Extract the [X, Y] coordinate from the center of the cell holding the provided text.  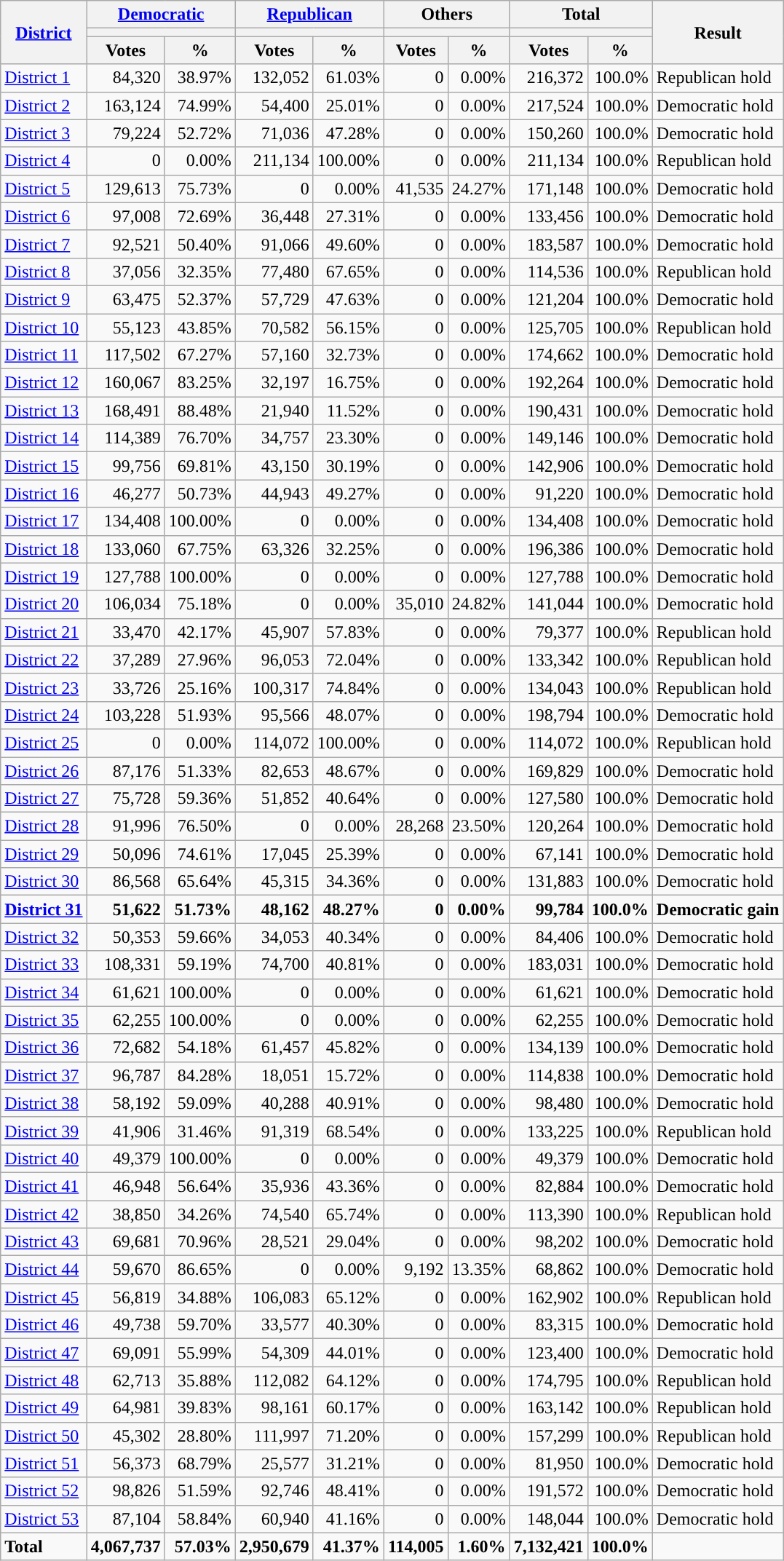
District 50 [44, 1436]
38,850 [125, 1214]
District 42 [44, 1214]
196,386 [549, 549]
District 27 [44, 799]
98,202 [549, 1242]
District 7 [44, 244]
Democratic gain [718, 909]
72,682 [125, 1048]
133,225 [549, 1131]
59.66% [199, 937]
District 26 [44, 771]
Democratic [161, 15]
60,940 [274, 1519]
17,045 [274, 854]
88.48% [199, 411]
56.64% [199, 1186]
57,160 [274, 355]
58.84% [199, 1519]
162,902 [549, 1297]
77,480 [274, 272]
68.79% [199, 1463]
56,819 [125, 1297]
District 33 [44, 965]
44,943 [274, 494]
25.39% [348, 854]
92,746 [274, 1491]
64,981 [125, 1408]
76.70% [199, 438]
23.30% [348, 438]
District 6 [44, 216]
98,161 [274, 1408]
114,389 [125, 438]
141,044 [549, 604]
121,204 [549, 299]
48.27% [348, 909]
99,784 [549, 909]
52.72% [199, 133]
7,132,421 [549, 1546]
32.73% [348, 355]
40.81% [348, 965]
32.35% [199, 272]
48.07% [348, 715]
67.65% [348, 272]
45,302 [125, 1436]
120,264 [549, 826]
37,289 [125, 660]
192,264 [549, 383]
61,457 [274, 1048]
74,700 [274, 965]
11.52% [348, 411]
District 44 [44, 1270]
91,066 [274, 244]
35.88% [199, 1380]
52.37% [199, 299]
59.09% [199, 1103]
70.96% [199, 1242]
63,326 [274, 549]
133,342 [549, 660]
216,372 [549, 78]
75.18% [199, 604]
43.85% [199, 327]
198,794 [549, 715]
30.19% [348, 466]
70,582 [274, 327]
114,838 [549, 1075]
40.91% [348, 1103]
54,400 [274, 106]
41,906 [125, 1131]
District 46 [44, 1325]
District 21 [44, 632]
112,082 [274, 1380]
59.36% [199, 799]
District 8 [44, 272]
81,950 [549, 1463]
92,521 [125, 244]
District 52 [44, 1491]
40.64% [348, 799]
31.46% [199, 1131]
163,142 [549, 1408]
183,031 [549, 965]
83,315 [549, 1325]
58,192 [125, 1103]
District 23 [44, 687]
District 40 [44, 1158]
62,713 [125, 1380]
67.75% [199, 549]
District 12 [44, 383]
190,431 [549, 411]
42.17% [199, 632]
51.73% [199, 909]
114,005 [416, 1546]
32.25% [348, 549]
71,036 [274, 133]
96,053 [274, 660]
13.35% [479, 1270]
67.27% [199, 355]
District 24 [44, 715]
69,091 [125, 1353]
87,104 [125, 1519]
91,220 [549, 494]
33,726 [125, 687]
50,353 [125, 937]
District 11 [44, 355]
District 38 [44, 1103]
98,826 [125, 1491]
74.61% [199, 854]
134,139 [549, 1048]
217,524 [549, 106]
District 39 [44, 1131]
41.37% [348, 1546]
142,906 [549, 466]
149,146 [549, 438]
Result [718, 32]
60.17% [348, 1408]
76.50% [199, 826]
34.88% [199, 1297]
District 36 [44, 1048]
59.19% [199, 965]
75,728 [125, 799]
45,907 [274, 632]
35,010 [416, 604]
46,948 [125, 1186]
157,299 [549, 1436]
47.63% [348, 299]
46,277 [125, 494]
25.16% [199, 687]
129,613 [125, 189]
District 43 [44, 1242]
84.28% [199, 1075]
District 13 [44, 411]
106,034 [125, 604]
9,192 [416, 1270]
174,795 [549, 1380]
District 15 [44, 466]
District 32 [44, 937]
District 17 [44, 521]
34.36% [348, 882]
44.01% [348, 1353]
25.01% [348, 106]
169,829 [549, 771]
82,653 [274, 771]
40,288 [274, 1103]
29.04% [348, 1242]
38.97% [199, 78]
District 3 [44, 133]
86.65% [199, 1270]
District 9 [44, 299]
43.36% [348, 1186]
District 53 [44, 1519]
150,260 [549, 133]
34,757 [274, 438]
18,051 [274, 1075]
133,456 [549, 216]
113,390 [549, 1214]
District 49 [44, 1408]
48,162 [274, 909]
24.82% [479, 604]
191,572 [549, 1491]
Republican [309, 15]
61.03% [348, 78]
21,940 [274, 411]
District 51 [44, 1463]
84,406 [549, 937]
36,448 [274, 216]
District 25 [44, 743]
55.99% [199, 1353]
57,729 [274, 299]
69,681 [125, 1242]
District 19 [44, 577]
96,787 [125, 1075]
183,587 [549, 244]
43,150 [274, 466]
68,862 [549, 1270]
54,309 [274, 1353]
50.73% [199, 494]
56.15% [348, 327]
163,124 [125, 106]
127,580 [549, 799]
51.93% [199, 715]
24.27% [479, 189]
District 34 [44, 992]
41.16% [348, 1519]
65.64% [199, 882]
51,852 [274, 799]
63,475 [125, 299]
50,096 [125, 854]
99,756 [125, 466]
132,052 [274, 78]
51.33% [199, 771]
87,176 [125, 771]
District 35 [44, 1020]
49.60% [348, 244]
41,535 [416, 189]
District 2 [44, 106]
2,950,679 [274, 1546]
68.54% [348, 1131]
District 31 [44, 909]
117,502 [125, 355]
174,662 [549, 355]
171,148 [549, 189]
49,738 [125, 1325]
15.72% [348, 1075]
91,319 [274, 1131]
District 29 [44, 854]
District 28 [44, 826]
55,123 [125, 327]
91,996 [125, 826]
114,536 [549, 272]
57.03% [199, 1546]
64.12% [348, 1380]
97,008 [125, 216]
65.74% [348, 1214]
34.26% [199, 1214]
103,228 [125, 715]
District 1 [44, 78]
40.34% [348, 937]
45.82% [348, 1048]
95,566 [274, 715]
Others [447, 15]
168,491 [125, 411]
48.67% [348, 771]
40.30% [348, 1325]
82,884 [549, 1186]
71.20% [348, 1436]
75.73% [199, 189]
56,373 [125, 1463]
57.83% [348, 632]
34,053 [274, 937]
51.59% [199, 1491]
111,997 [274, 1436]
125,705 [549, 327]
148,044 [549, 1519]
84,320 [125, 78]
1.60% [479, 1546]
District 16 [44, 494]
98,480 [549, 1103]
33,470 [125, 632]
74,540 [274, 1214]
33,577 [274, 1325]
65.12% [348, 1297]
District 5 [44, 189]
79,224 [125, 133]
District 45 [44, 1297]
72.04% [348, 660]
37,056 [125, 272]
59.70% [199, 1325]
District 18 [44, 549]
District 4 [44, 161]
District 14 [44, 438]
District 47 [44, 1353]
45,315 [274, 882]
35,936 [274, 1186]
69.81% [199, 466]
48.41% [348, 1491]
47.28% [348, 133]
134,043 [549, 687]
District 41 [44, 1186]
27.96% [199, 660]
District 37 [44, 1075]
28,268 [416, 826]
District 48 [44, 1380]
31.21% [348, 1463]
54.18% [199, 1048]
51,622 [125, 909]
23.50% [479, 826]
50.40% [199, 244]
106,083 [274, 1297]
32,197 [274, 383]
25,577 [274, 1463]
72.69% [199, 216]
4,067,737 [125, 1546]
131,883 [549, 882]
160,067 [125, 383]
16.75% [348, 383]
District 10 [44, 327]
28.80% [199, 1436]
100,317 [274, 687]
District 22 [44, 660]
28,521 [274, 1242]
83.25% [199, 383]
59,670 [125, 1270]
39.83% [199, 1408]
74.99% [199, 106]
District [44, 32]
67,141 [549, 854]
74.84% [348, 687]
108,331 [125, 965]
27.31% [348, 216]
District 20 [44, 604]
123,400 [549, 1353]
49.27% [348, 494]
86,568 [125, 882]
79,377 [549, 632]
District 30 [44, 882]
133,060 [125, 549]
